Locate the cell with the specified text and output its (x, y) center coordinate. 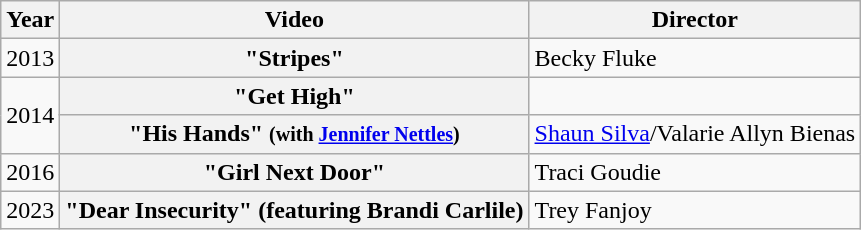
Traci Goudie (695, 172)
Trey Fanjoy (695, 210)
Video (294, 20)
Year (30, 20)
"Girl Next Door" (294, 172)
"Get High" (294, 96)
"His Hands" (with Jennifer Nettles) (294, 134)
Becky Fluke (695, 58)
Director (695, 20)
Shaun Silva/Valarie Allyn Bienas (695, 134)
2013 (30, 58)
"Stripes" (294, 58)
"Dear Insecurity" (featuring Brandi Carlile) (294, 210)
2014 (30, 115)
2023 (30, 210)
2016 (30, 172)
